Locate the cell with the specified text and output its [x, y] center coordinate. 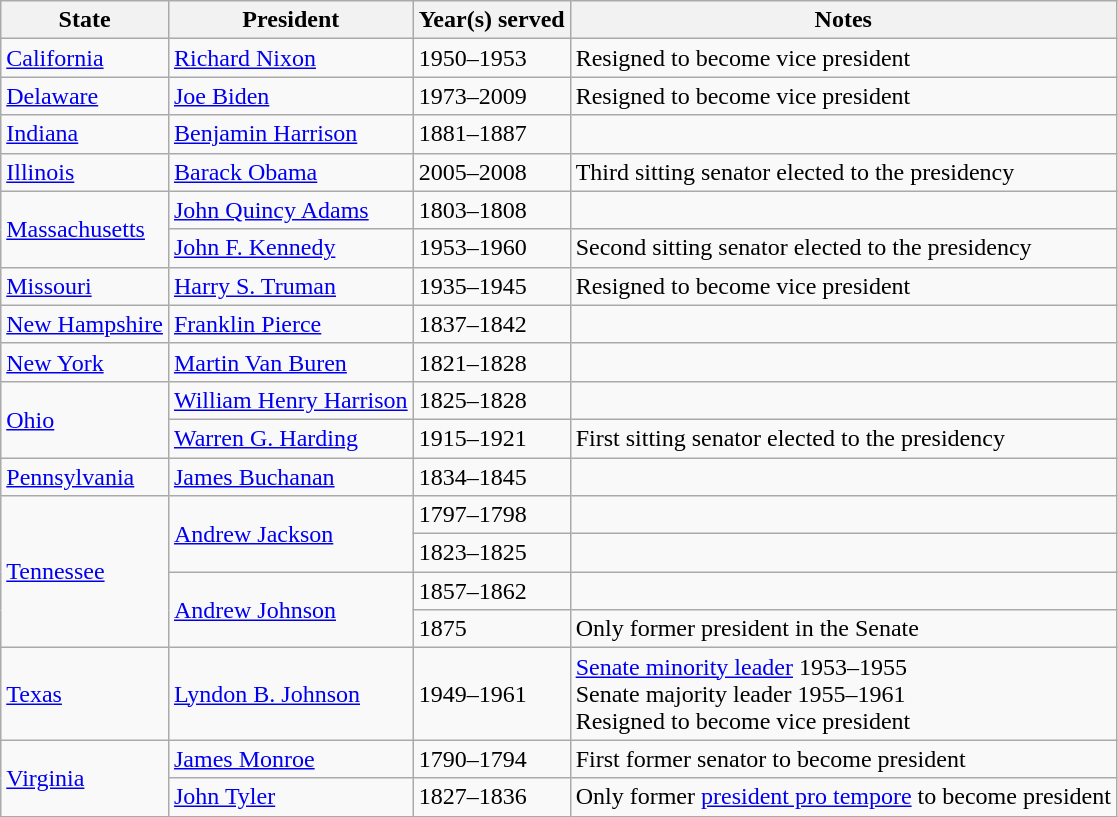
James Monroe [290, 759]
1857–1862 [492, 591]
Delaware [85, 96]
James Buchanan [290, 477]
Massachusetts [85, 229]
Warren G. Harding [290, 438]
2005–2008 [492, 172]
Texas [85, 694]
1821–1828 [492, 362]
1881–1887 [492, 134]
Martin Van Buren [290, 362]
William Henry Harrison [290, 400]
Only former president in the Senate [843, 629]
1834–1845 [492, 477]
1825–1828 [492, 400]
Virginia [85, 778]
Lyndon B. Johnson [290, 694]
Notes [843, 20]
Tennessee [85, 572]
Richard Nixon [290, 58]
Franklin Pierce [290, 324]
1935–1945 [492, 286]
Joe Biden [290, 96]
John Quincy Adams [290, 210]
Harry S. Truman [290, 286]
Andrew Jackson [290, 534]
1915–1921 [492, 438]
Missouri [85, 286]
1949–1961 [492, 694]
1790–1794 [492, 759]
New York [85, 362]
Barack Obama [290, 172]
1875 [492, 629]
Indiana [85, 134]
New Hampshire [85, 324]
1803–1808 [492, 210]
President [290, 20]
John F. Kennedy [290, 248]
Ohio [85, 419]
Only former president pro tempore to become president [843, 797]
1827–1836 [492, 797]
1973–2009 [492, 96]
1950–1953 [492, 58]
John Tyler [290, 797]
Third sitting senator elected to the presidency [843, 172]
California [85, 58]
Senate minority leader 1953–1955Senate majority leader 1955–1961Resigned to become vice president [843, 694]
1953–1960 [492, 248]
1837–1842 [492, 324]
Illinois [85, 172]
First former senator to become president [843, 759]
Year(s) served [492, 20]
1797–1798 [492, 515]
First sitting senator elected to the presidency [843, 438]
Benjamin Harrison [290, 134]
Second sitting senator elected to the presidency [843, 248]
State [85, 20]
Andrew Johnson [290, 610]
Pennsylvania [85, 477]
1823–1825 [492, 553]
